Find where the given text appears and provide that cell's center as (x, y) coordinate. 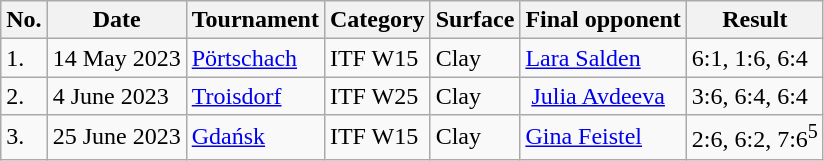
2:6, 6:2, 7:65 (754, 138)
Final opponent (603, 20)
Category (377, 20)
3. (24, 138)
Tournament (255, 20)
1. (24, 58)
Result (754, 20)
Pörtschach (255, 58)
Julia Avdeeva (603, 96)
3:6, 6:4, 6:4 (754, 96)
Troisdorf (255, 96)
No. (24, 20)
4 June 2023 (116, 96)
Surface (475, 20)
14 May 2023 (116, 58)
Date (116, 20)
ITF W25 (377, 96)
Gdańsk (255, 138)
6:1, 1:6, 6:4 (754, 58)
Lara Salden (603, 58)
Gina Feistel (603, 138)
25 June 2023 (116, 138)
2. (24, 96)
